Identify which cell holds the provided text, then report its (X, Y) central coordinate. 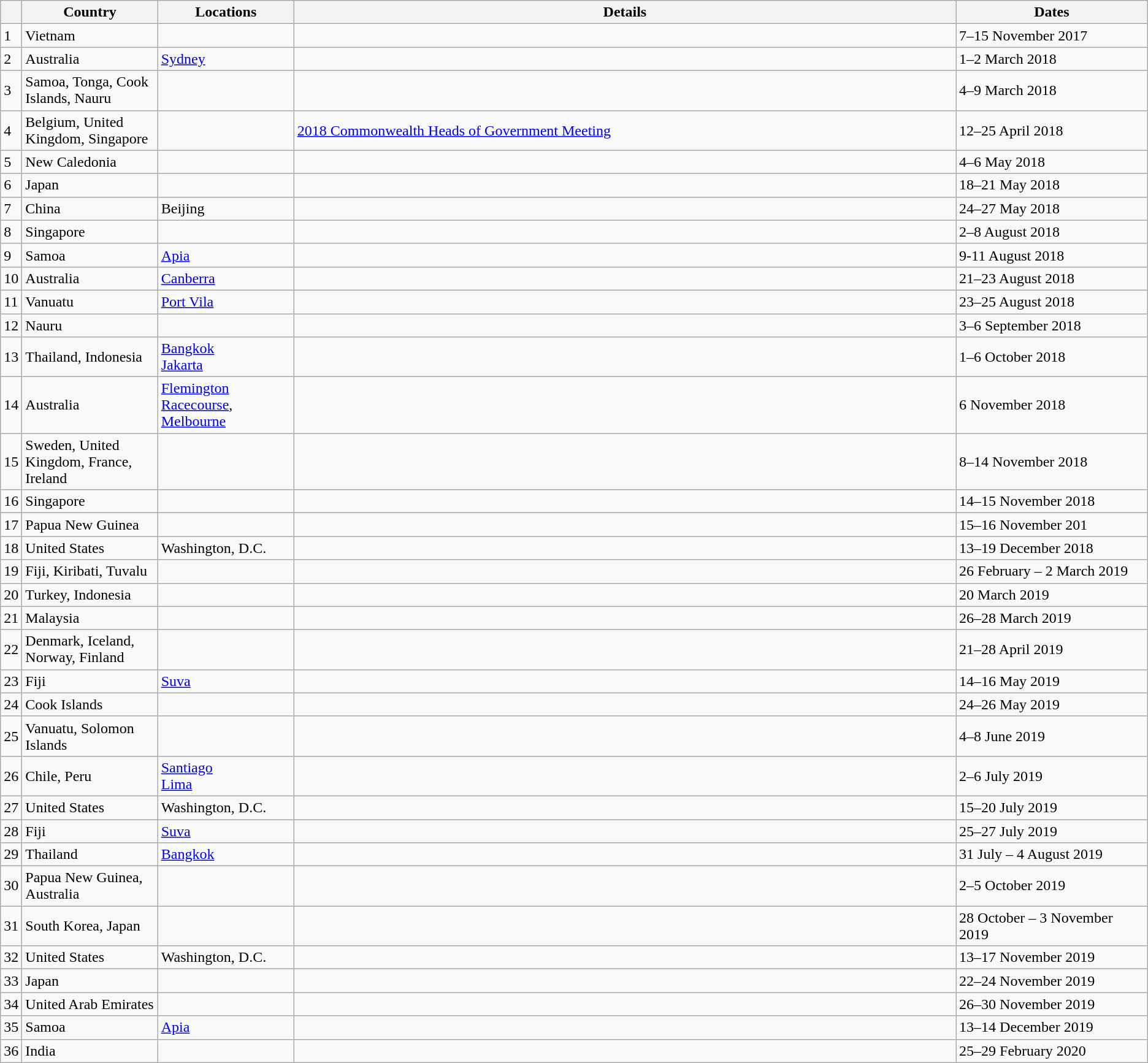
18 (11, 548)
4–8 June 2019 (1052, 736)
Locations (226, 12)
3 (11, 91)
2–8 August 2018 (1052, 232)
Cook Islands (90, 704)
2 (11, 59)
Beijing (226, 208)
8 (11, 232)
Flemington Racecourse, Melbourne (226, 405)
21 (11, 618)
26–30 November 2019 (1052, 1004)
3–6 September 2018 (1052, 326)
17 (11, 525)
4 (11, 130)
Thailand, Indonesia (90, 357)
2–5 October 2019 (1052, 886)
Chile, Peru (90, 776)
6 November 2018 (1052, 405)
Turkey, Indonesia (90, 595)
33 (11, 981)
7–15 November 2017 (1052, 36)
14–16 May 2019 (1052, 681)
12–25 April 2018 (1052, 130)
23–25 August 2018 (1052, 302)
Samoa, Tonga, Cook Islands, Nauru (90, 91)
13 (11, 357)
22 (11, 650)
13–19 December 2018 (1052, 548)
31 July – 4 August 2019 (1052, 855)
15 (11, 462)
2–6 July 2019 (1052, 776)
Details (624, 12)
24–26 May 2019 (1052, 704)
25–27 July 2019 (1052, 831)
15–16 November 201 (1052, 525)
2018 Commonwealth Heads of Government Meeting (624, 130)
24–27 May 2018 (1052, 208)
5 (11, 162)
9-11 August 2018 (1052, 255)
31 (11, 926)
20 March 2019 (1052, 595)
Belgium, United Kingdom, Singapore (90, 130)
28 (11, 831)
Vanuatu, Solomon Islands (90, 736)
25–29 February 2020 (1052, 1051)
32 (11, 958)
25 (11, 736)
1–6 October 2018 (1052, 357)
Fiji, Kiribati, Tuvalu (90, 571)
Country (90, 12)
New Caledonia (90, 162)
21–23 August 2018 (1052, 278)
6 (11, 185)
Thailand (90, 855)
SantiagoLima (226, 776)
29 (11, 855)
Canberra (226, 278)
Denmark, Iceland, Norway, Finland (90, 650)
9 (11, 255)
Papua New Guinea (90, 525)
14 (11, 405)
Port Vila (226, 302)
20 (11, 595)
26 (11, 776)
26 February – 2 March 2019 (1052, 571)
13–14 December 2019 (1052, 1027)
11 (11, 302)
22–24 November 2019 (1052, 981)
Dates (1052, 12)
Nauru (90, 326)
21–28 April 2019 (1052, 650)
8–14 November 2018 (1052, 462)
28 October – 3 November 2019 (1052, 926)
1–2 March 2018 (1052, 59)
34 (11, 1004)
16 (11, 501)
Vietnam (90, 36)
4–6 May 2018 (1052, 162)
35 (11, 1027)
Sydney (226, 59)
Sweden, United Kingdom, France, Ireland (90, 462)
19 (11, 571)
10 (11, 278)
1 (11, 36)
18–21 May 2018 (1052, 185)
BangkokJakarta (226, 357)
30 (11, 886)
Malaysia (90, 618)
13–17 November 2019 (1052, 958)
7 (11, 208)
India (90, 1051)
4–9 March 2018 (1052, 91)
23 (11, 681)
14–15 November 2018 (1052, 501)
United Arab Emirates (90, 1004)
27 (11, 807)
15–20 July 2019 (1052, 807)
26–28 March 2019 (1052, 618)
24 (11, 704)
Bangkok (226, 855)
Vanuatu (90, 302)
South Korea, Japan (90, 926)
12 (11, 326)
36 (11, 1051)
China (90, 208)
Papua New Guinea, Australia (90, 886)
